From the cell containing the given text, extract its center point as (X, Y) coordinate. 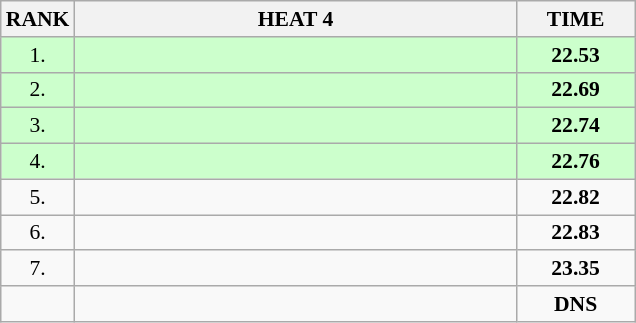
23.35 (576, 269)
22.69 (576, 90)
22.53 (576, 55)
7. (38, 269)
HEAT 4 (295, 19)
22.83 (576, 233)
3. (38, 126)
RANK (38, 19)
4. (38, 162)
22.82 (576, 197)
6. (38, 233)
2. (38, 90)
TIME (576, 19)
DNS (576, 304)
22.76 (576, 162)
1. (38, 55)
22.74 (576, 126)
5. (38, 197)
